Locate the cell with the specified text and output its (X, Y) center coordinate. 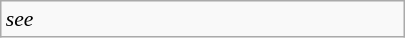
see (203, 19)
